Return [x, y] of the center of cell containing provided text 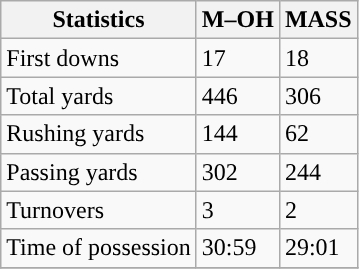
First downs [99, 58]
M–OH [238, 20]
144 [238, 134]
446 [238, 96]
30:59 [238, 248]
18 [318, 58]
17 [238, 58]
Time of possession [99, 248]
Statistics [99, 20]
2 [318, 210]
MASS [318, 20]
244 [318, 172]
Turnovers [99, 210]
62 [318, 134]
Total yards [99, 96]
306 [318, 96]
302 [238, 172]
29:01 [318, 248]
Rushing yards [99, 134]
3 [238, 210]
Passing yards [99, 172]
